Output the (x, y) coordinate of the center of the cell containing the given text.  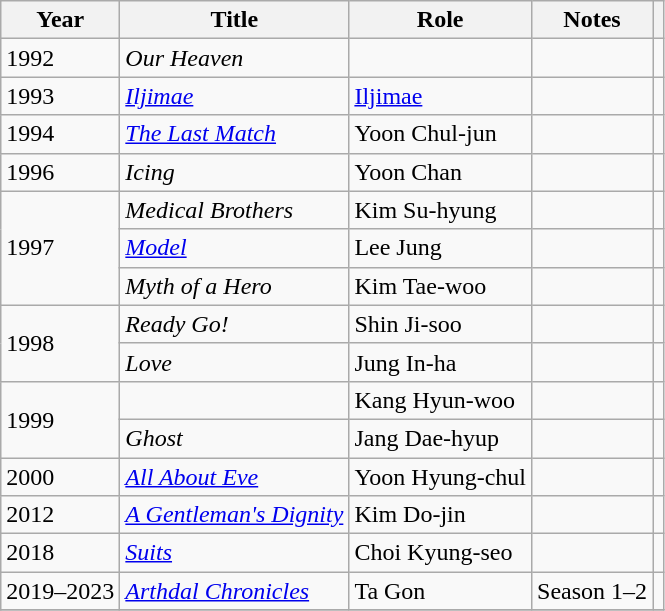
Ta Gon (440, 591)
Role (440, 20)
Season 1–2 (592, 591)
1992 (60, 58)
2018 (60, 553)
Kim Do-jin (440, 515)
Love (234, 362)
Choi Kyung-seo (440, 553)
Myth of a Hero (234, 286)
Arthdal Chronicles (234, 591)
Ready Go! (234, 324)
1993 (60, 96)
2019–2023 (60, 591)
1997 (60, 248)
Medical Brothers (234, 210)
Our Heaven (234, 58)
Yoon Hyung-chul (440, 477)
The Last Match (234, 134)
1994 (60, 134)
All About Eve (234, 477)
1999 (60, 419)
Yoon Chul-jun (440, 134)
1998 (60, 343)
Model (234, 248)
Kim Tae-woo (440, 286)
Year (60, 20)
Yoon Chan (440, 172)
Lee Jung (440, 248)
Kang Hyun-woo (440, 400)
Notes (592, 20)
Icing (234, 172)
Ghost (234, 438)
Shin Ji-soo (440, 324)
2012 (60, 515)
Title (234, 20)
2000 (60, 477)
Suits (234, 553)
Jang Dae-hyup (440, 438)
Jung In-ha (440, 362)
A Gentleman's Dignity (234, 515)
Kim Su-hyung (440, 210)
1996 (60, 172)
